Scan for the cell matching the given text and deliver its (x, y) coordinate at center. 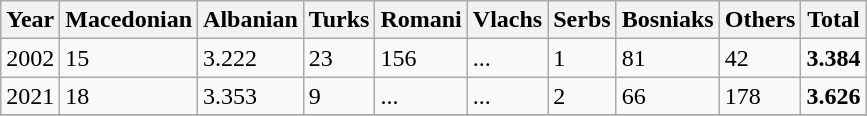
66 (668, 96)
2 (582, 96)
3.353 (251, 96)
1 (582, 58)
3.384 (834, 58)
Total (834, 20)
Bosniaks (668, 20)
2002 (30, 58)
81 (668, 58)
3.626 (834, 96)
3.222 (251, 58)
42 (760, 58)
156 (421, 58)
9 (339, 96)
15 (129, 58)
Romani (421, 20)
Turks (339, 20)
18 (129, 96)
Macedonian (129, 20)
Serbs (582, 20)
Year (30, 20)
23 (339, 58)
Vlachs (507, 20)
Albanian (251, 20)
Others (760, 20)
178 (760, 96)
2021 (30, 96)
